Provide the [X, Y] coordinate of the cell's center where the given text is located.  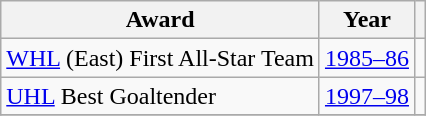
1985–86 [366, 58]
Award [160, 20]
UHL Best Goaltender [160, 96]
WHL (East) First All-Star Team [160, 58]
Year [366, 20]
1997–98 [366, 96]
